Search for the cell housing the specified text and yield its [X, Y] center coordinate. 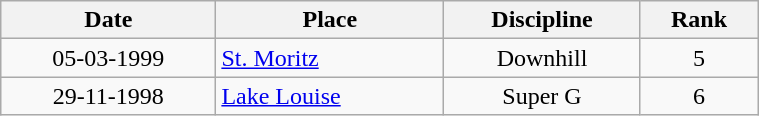
Date [108, 20]
Lake Louise [330, 96]
Downhill [542, 58]
6 [698, 96]
Discipline [542, 20]
Rank [698, 20]
05-03-1999 [108, 58]
29-11-1998 [108, 96]
5 [698, 58]
Super G [542, 96]
Place [330, 20]
St. Moritz [330, 58]
